For the text-containing cell, return its midpoint in (x, y) coordinate format. 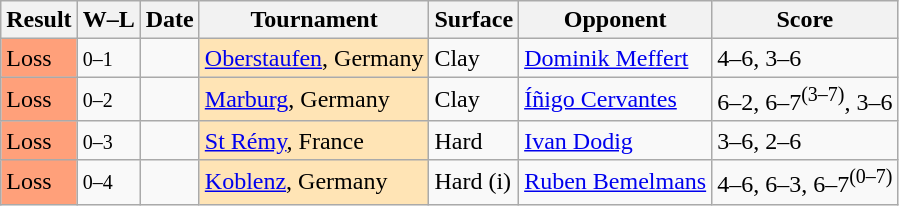
0–4 (108, 182)
4–6, 6–3, 6–7(0–7) (805, 182)
Surface (474, 20)
0–1 (108, 58)
Hard (474, 140)
Ruben Bemelmans (616, 182)
Opponent (616, 20)
Hard (i) (474, 182)
Date (170, 20)
Ivan Dodig (616, 140)
St Rémy, France (314, 140)
3–6, 2–6 (805, 140)
W–L (108, 20)
4–6, 3–6 (805, 58)
6–2, 6–7(3–7), 3–6 (805, 100)
Koblenz, Germany (314, 182)
Dominik Meffert (616, 58)
0–2 (108, 100)
Marburg, Germany (314, 100)
Score (805, 20)
Íñigo Cervantes (616, 100)
Result (39, 20)
0–3 (108, 140)
Tournament (314, 20)
Oberstaufen, Germany (314, 58)
